Capture the cell that displays the provided text and extract its (X, Y) central coordinate. 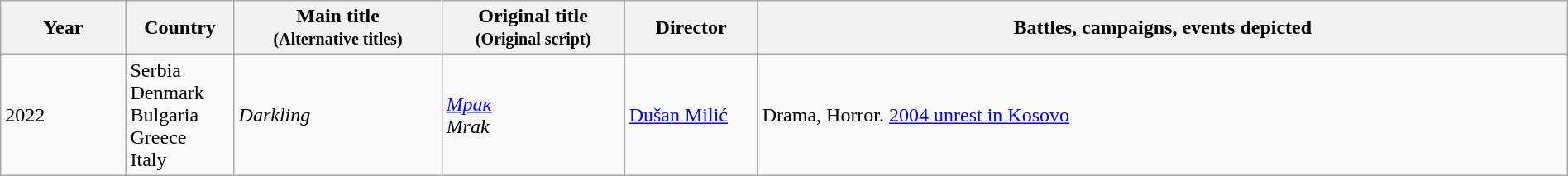
Dušan Milić (691, 115)
Country (180, 28)
Main title(Alternative titles) (337, 28)
Drama, Horror. 2004 unrest in Kosovo (1163, 115)
МракMrak (533, 115)
Director (691, 28)
2022 (63, 115)
Year (63, 28)
Original title(Original script) (533, 28)
Battles, campaigns, events depicted (1163, 28)
Darkling (337, 115)
SerbiaDenmarkBulgariaGreeceItaly (180, 115)
